Find where the given text appears and provide that cell's center as (x, y) coordinate. 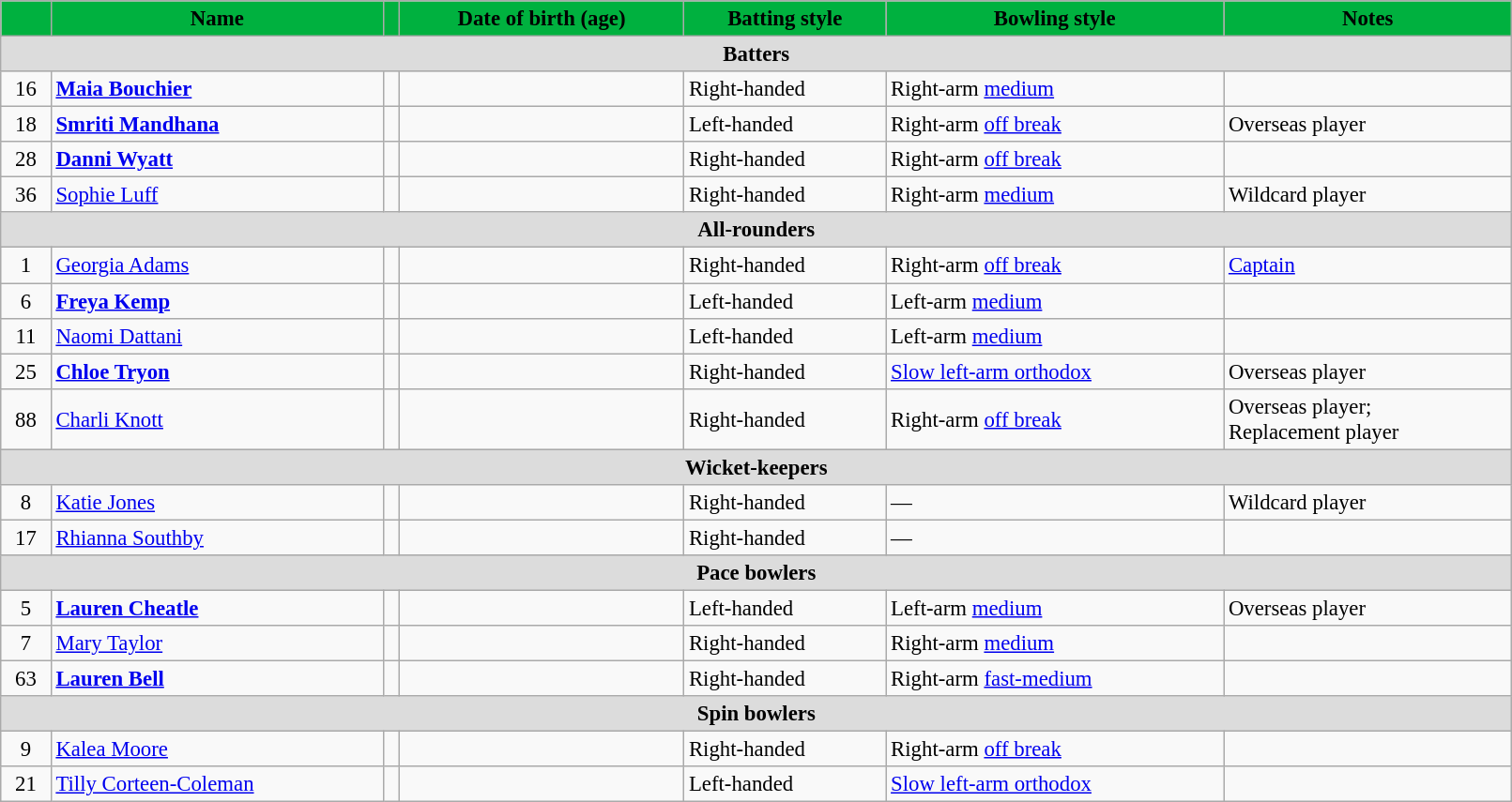
Kalea Moore (217, 749)
Captain (1368, 265)
Maia Bouchier (217, 89)
Name (217, 19)
Lauren Bell (217, 679)
Notes (1368, 19)
Georgia Adams (217, 265)
Batters (756, 54)
7 (26, 643)
Pace bowlers (756, 573)
Chloe Tryon (217, 371)
9 (26, 749)
1 (26, 265)
5 (26, 608)
Mary Taylor (217, 643)
17 (26, 537)
Sophie Luff (217, 195)
Date of birth (age) (541, 19)
Naomi Dattani (217, 336)
11 (26, 336)
Tilly Corteen-Coleman (217, 784)
Batting style (785, 19)
36 (26, 195)
16 (26, 89)
18 (26, 125)
Right-arm fast-medium (1055, 679)
Spin bowlers (756, 714)
All-rounders (756, 230)
8 (26, 503)
Lauren Cheatle (217, 608)
Overseas player; Replacement player (1368, 418)
25 (26, 371)
Charli Knott (217, 418)
Katie Jones (217, 503)
Wicket-keepers (756, 467)
28 (26, 159)
21 (26, 784)
88 (26, 418)
6 (26, 301)
Bowling style (1055, 19)
Freya Kemp (217, 301)
Rhianna Southby (217, 537)
Smriti Mandhana (217, 125)
Danni Wyatt (217, 159)
63 (26, 679)
